Capture the cell that displays the provided text and extract its [X, Y] central coordinate. 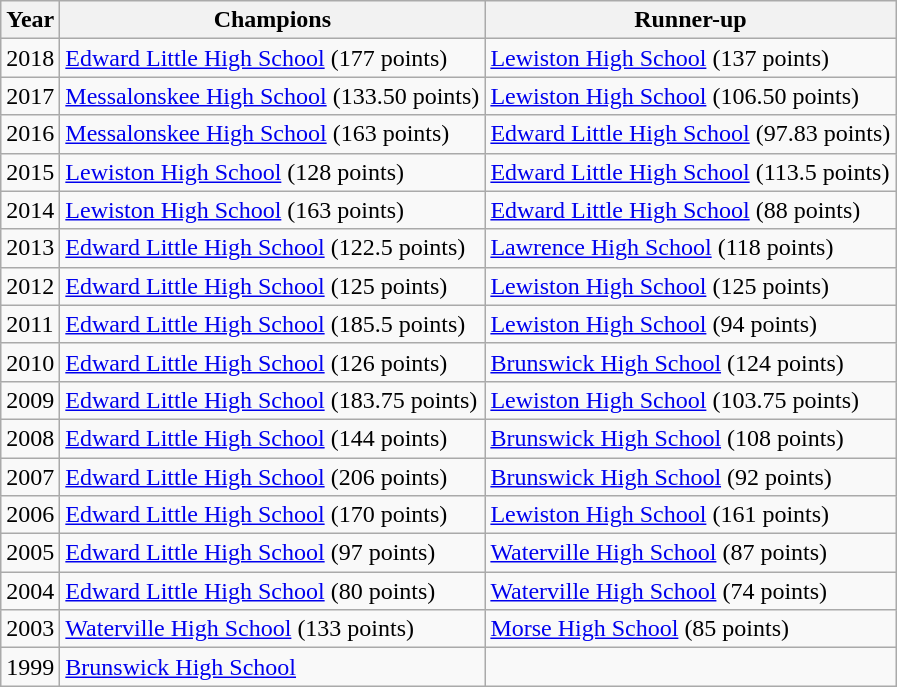
Morse High School (85 points) [690, 629]
Lewiston High School (161 points) [690, 515]
Edward Little High School (88 points) [690, 210]
Edward Little High School (170 points) [272, 515]
Lewiston High School (128 points) [272, 172]
2018 [30, 58]
Waterville High School (74 points) [690, 591]
Edward Little High School (122.5 points) [272, 248]
Lewiston High School (94 points) [690, 324]
Brunswick High School (108 points) [690, 438]
Lewiston High School (125 points) [690, 286]
Lewiston High School (103.75 points) [690, 400]
Edward Little High School (125 points) [272, 286]
Brunswick High School (92 points) [690, 477]
2017 [30, 96]
Edward Little High School (177 points) [272, 58]
Brunswick High School [272, 667]
2009 [30, 400]
Waterville High School (87 points) [690, 553]
Edward Little High School (144 points) [272, 438]
Edward Little High School (113.5 points) [690, 172]
2015 [30, 172]
2004 [30, 591]
Edward Little High School (206 points) [272, 477]
Runner-up [690, 20]
2003 [30, 629]
Edward Little High School (183.75 points) [272, 400]
Lewiston High School (106.50 points) [690, 96]
Brunswick High School (124 points) [690, 362]
Messalonskee High School (133.50 points) [272, 96]
2006 [30, 515]
1999 [30, 667]
Champions [272, 20]
2016 [30, 134]
Edward Little High School (80 points) [272, 591]
2011 [30, 324]
2014 [30, 210]
2012 [30, 286]
Messalonskee High School (163 points) [272, 134]
Edward Little High School (185.5 points) [272, 324]
Edward Little High School (97 points) [272, 553]
Lawrence High School (118 points) [690, 248]
2010 [30, 362]
Year [30, 20]
Lewiston High School (137 points) [690, 58]
Lewiston High School (163 points) [272, 210]
2005 [30, 553]
Waterville High School (133 points) [272, 629]
2007 [30, 477]
2008 [30, 438]
Edward Little High School (126 points) [272, 362]
2013 [30, 248]
Edward Little High School (97.83 points) [690, 134]
